Output the (x, y) coordinate of the center of the cell containing the given text.  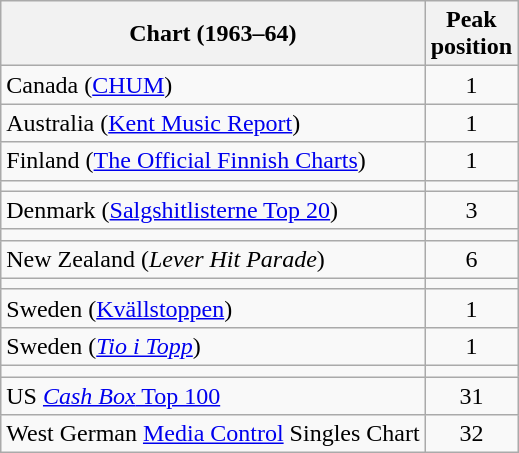
3 (471, 210)
West German Media Control Singles Chart (213, 434)
Sweden (Tio i Topp) (213, 346)
Sweden (Kvällstoppen) (213, 308)
Denmark (Salgshitlisterne Top 20) (213, 210)
US Cash Box Top 100 (213, 395)
31 (471, 395)
Chart (1963–64) (213, 34)
Finland (The Official Finnish Charts) (213, 161)
Australia (Kent Music Report) (213, 123)
New Zealand (Lever Hit Parade) (213, 259)
Canada (CHUM) (213, 85)
6 (471, 259)
Peakposition (471, 34)
32 (471, 434)
